Detect which cell encompasses the target text, then output its [X, Y] center coordinate. 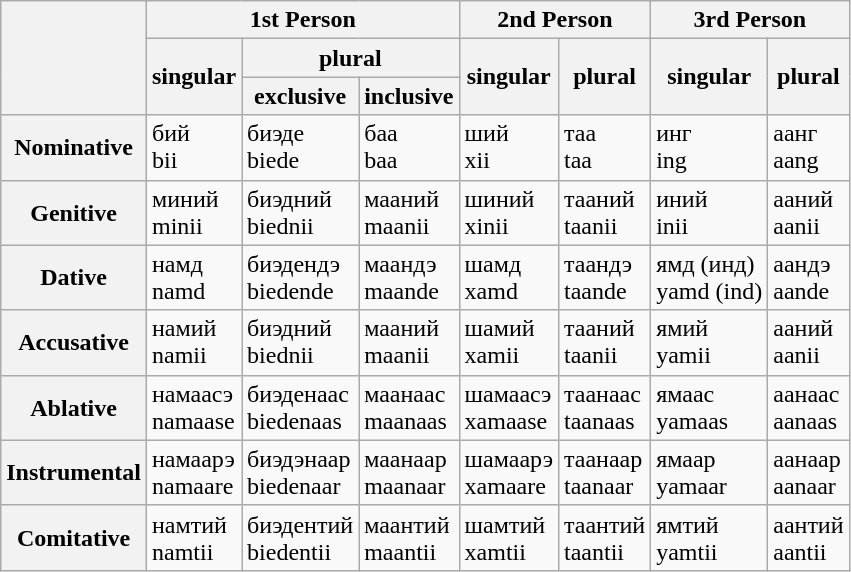
маандэmaande [409, 278]
биэдэнаарbiedenaar [300, 472]
ингing [710, 148]
таанаасtaanaas [604, 408]
Genitive [74, 212]
тааtaa [604, 148]
3rd Person [750, 20]
шинийxinii [508, 212]
аандэaande [808, 278]
намаасэnamaase [194, 408]
Nominative [74, 148]
таантийtaantii [604, 538]
инийinii [710, 212]
Dative [74, 278]
аанаарaanaar [808, 472]
маанаасmaanaas [409, 408]
шамаарэxamaare [508, 472]
аангaang [808, 148]
биэдендэbiedende [300, 278]
маанаарmaanaar [409, 472]
намаарэnamaare [194, 472]
бийbii [194, 148]
таандэtaande [604, 278]
намийnamii [194, 342]
1st Person [302, 20]
минийminii [194, 212]
биэдеbiede [300, 148]
шамтийxamtii [508, 538]
намдnamd [194, 278]
ямтийyamtii [710, 538]
Comitative [74, 538]
биэдентийbiedentii [300, 538]
ямд (инд)yamd (ind) [710, 278]
маантийmaantii [409, 538]
аанаасaanaas [808, 408]
намтийnamtii [194, 538]
exclusive [300, 96]
биэденаасbiedenaas [300, 408]
2nd Person [555, 20]
Instrumental [74, 472]
шамаасэxamaase [508, 408]
шамдxamd [508, 278]
ямаарyamaar [710, 472]
inclusive [409, 96]
таанаарtaanaar [604, 472]
аантийaantii [808, 538]
Ablative [74, 408]
шамийxamii [508, 342]
ямийyamii [710, 342]
бааbaa [409, 148]
шийxii [508, 148]
Accusative [74, 342]
ямаасyamaas [710, 408]
